Identify which cell holds the provided text, then report its [x, y] central coordinate. 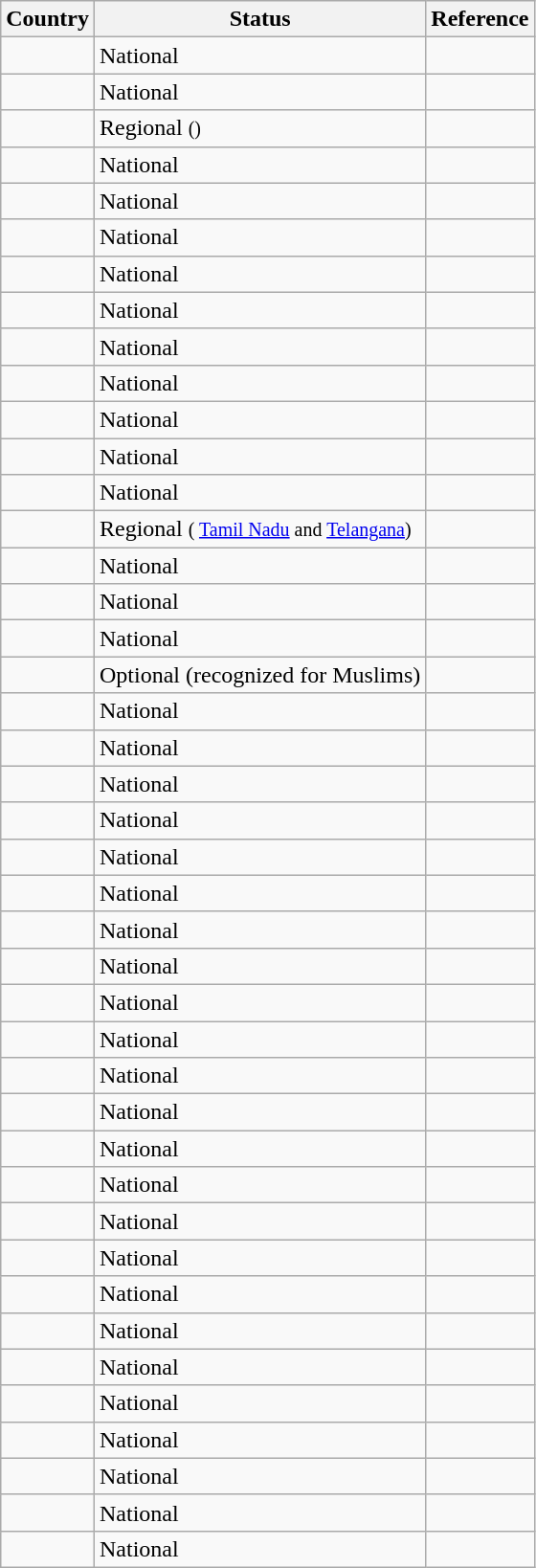
Country [48, 19]
Regional () [259, 128]
Regional ( Tamil Nadu and Telangana) [259, 529]
Status [259, 19]
Optional (recognized for Muslims) [259, 675]
Reference [480, 19]
